From the cell containing the given text, extract its center point as [X, Y] coordinate. 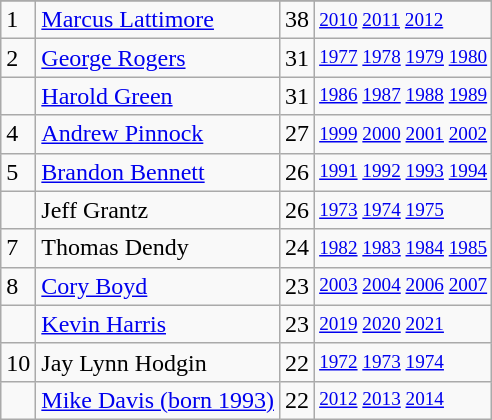
2010 2011 2012 [404, 20]
2003 2004 2006 2007 [404, 286]
7 [18, 248]
1 [18, 20]
4 [18, 134]
1973 1974 1975 [404, 210]
27 [298, 134]
10 [18, 362]
2012 2013 2014 [404, 400]
2 [18, 58]
Thomas Dendy [158, 248]
1999 2000 2001 2002 [404, 134]
Jeff Grantz [158, 210]
Brandon Bennett [158, 172]
1982 1983 1984 1985 [404, 248]
24 [298, 248]
Andrew Pinnock [158, 134]
1991 1992 1993 1994 [404, 172]
38 [298, 20]
George Rogers [158, 58]
Mike Davis (born 1993) [158, 400]
Harold Green [158, 96]
8 [18, 286]
2019 2020 2021 [404, 324]
1986 1987 1988 1989 [404, 96]
Cory Boyd [158, 286]
Kevin Harris [158, 324]
Marcus Lattimore [158, 20]
Jay Lynn Hodgin [158, 362]
1977 1978 1979 1980 [404, 58]
5 [18, 172]
1972 1973 1974 [404, 362]
